From the cell containing the given text, extract its center point as [X, Y] coordinate. 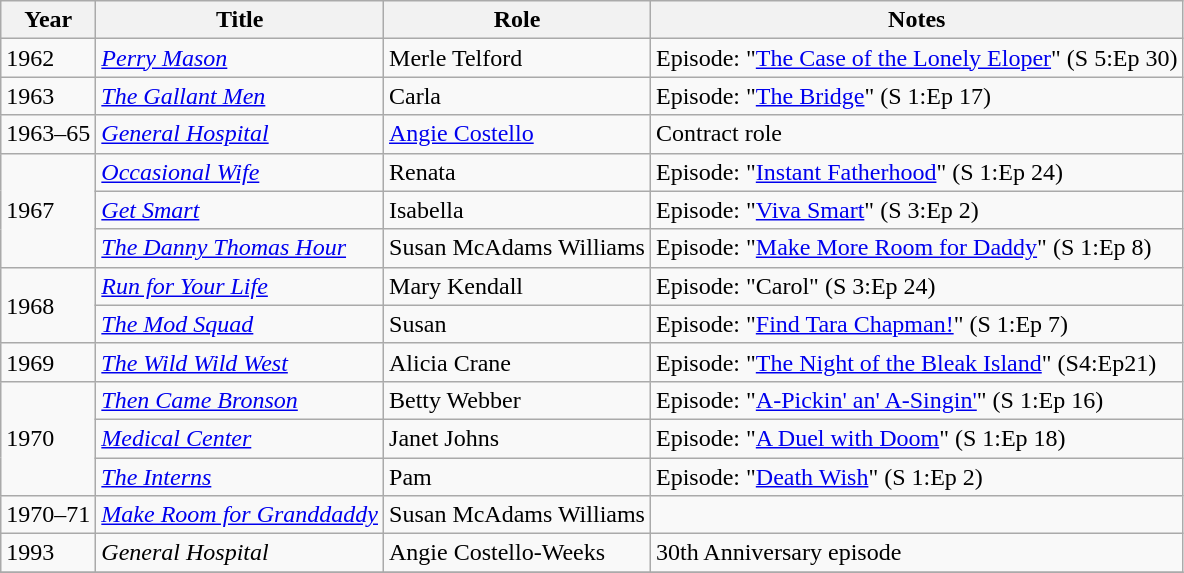
1968 [48, 305]
Pam [518, 477]
Carla [518, 96]
Angie Costello-Weeks [518, 553]
1970–71 [48, 515]
Perry Mason [240, 58]
The Wild Wild West [240, 362]
Title [240, 20]
1969 [48, 362]
1962 [48, 58]
Susan [518, 324]
Episode: "Instant Fatherhood" (S 1:Ep 24) [916, 172]
Episode: "The Night of the Bleak Island" (S4:Ep21) [916, 362]
Renata [518, 172]
Contract role [916, 134]
The Danny Thomas Hour [240, 248]
1963 [48, 96]
Get Smart [240, 210]
Role [518, 20]
The Interns [240, 477]
Alicia Crane [518, 362]
Occasional Wife [240, 172]
Episode: "Death Wish" (S 1:Ep 2) [916, 477]
1967 [48, 210]
Episode: "A Duel with Doom" (S 1:Ep 18) [916, 438]
Run for Your Life [240, 286]
Episode: "Make More Room for Daddy" (S 1:Ep 8) [916, 248]
Janet Johns [518, 438]
1993 [48, 553]
Episode: "The Bridge" (S 1:Ep 17) [916, 96]
Betty Webber [518, 400]
Angie Costello [518, 134]
1970 [48, 438]
1963–65 [48, 134]
Isabella [518, 210]
Merle Telford [518, 58]
Episode: "Carol" (S 3:Ep 24) [916, 286]
The Gallant Men [240, 96]
Year [48, 20]
Then Came Bronson [240, 400]
Notes [916, 20]
Mary Kendall [518, 286]
30th Anniversary episode [916, 553]
Medical Center [240, 438]
The Mod Squad [240, 324]
Episode: "Find Tara Chapman!" (S 1:Ep 7) [916, 324]
Episode: "A-Pickin' an' A-Singin'" (S 1:Ep 16) [916, 400]
Make Room for Granddaddy [240, 515]
Episode: "The Case of the Lonely Eloper" (S 5:Ep 30) [916, 58]
Episode: "Viva Smart" (S 3:Ep 2) [916, 210]
